Identify which cell holds the provided text, then report its [x, y] central coordinate. 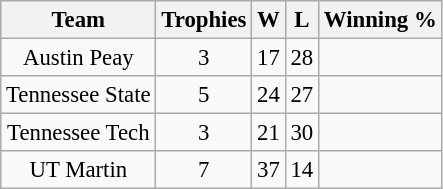
Winning % [380, 20]
28 [302, 58]
37 [268, 170]
Austin Peay [78, 58]
27 [302, 95]
L [302, 20]
W [268, 20]
5 [204, 95]
7 [204, 170]
30 [302, 133]
17 [268, 58]
Team [78, 20]
Trophies [204, 20]
UT Martin [78, 170]
Tennessee Tech [78, 133]
21 [268, 133]
Tennessee State [78, 95]
14 [302, 170]
24 [268, 95]
